From the cell containing the given text, extract its center point as (x, y) coordinate. 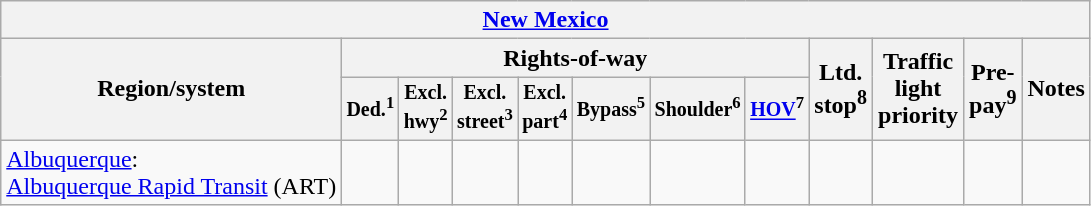
Shoulder6 (698, 108)
Albuquerque:Albuquerque Rapid Transit (ART) (172, 172)
HOV7 (776, 108)
Pre-pay9 (993, 90)
Excl.part4 (545, 108)
Rights-of-way (576, 58)
Excl.street3 (484, 108)
Region/system (172, 90)
Ded.1 (370, 108)
New Mexico (546, 20)
Excl.hwy2 (426, 108)
Ltd.stop8 (841, 90)
Notes (1056, 90)
Bypass5 (611, 108)
Trafficlightpriority (918, 90)
